Pinpoint the cell where the given text exists, returning its [X, Y] midpoint coordinate. 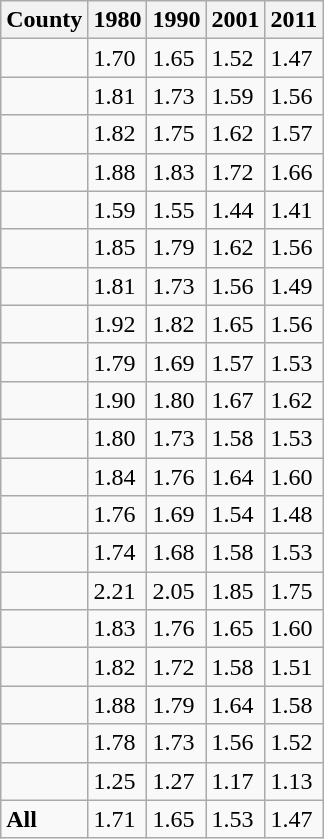
1990 [176, 20]
1.27 [176, 781]
1980 [118, 20]
1.66 [294, 172]
2001 [236, 20]
1.70 [118, 58]
All [44, 819]
1.92 [118, 324]
1.71 [118, 819]
1.13 [294, 781]
1.51 [294, 667]
1.41 [294, 210]
2011 [294, 20]
1.74 [118, 553]
1.49 [294, 286]
1.55 [176, 210]
2.05 [176, 591]
County [44, 20]
1.90 [118, 400]
1.25 [118, 781]
1.17 [236, 781]
2.21 [118, 591]
1.67 [236, 400]
1.48 [294, 515]
1.84 [118, 477]
1.68 [176, 553]
1.78 [118, 743]
1.44 [236, 210]
1.54 [236, 515]
